Scan for the cell matching the given text and deliver its [x, y] coordinate at center. 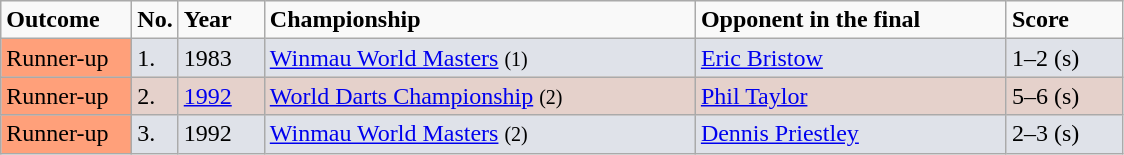
Score [1064, 20]
Dennis Priestley [850, 134]
Year [221, 20]
Championship [480, 20]
World Darts Championship (2) [480, 96]
1. [155, 58]
Winmau World Masters (2) [480, 134]
5–6 (s) [1064, 96]
No. [155, 20]
Outcome [66, 20]
1983 [221, 58]
1–2 (s) [1064, 58]
3. [155, 134]
Phil Taylor [850, 96]
2–3 (s) [1064, 134]
Eric Bristow [850, 58]
Winmau World Masters (1) [480, 58]
2. [155, 96]
Opponent in the final [850, 20]
